Provide the (X, Y) coordinate of the cell's center where the given text is located.  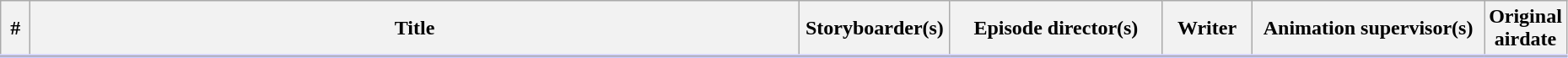
Writer (1206, 29)
Storyboarder(s) (874, 29)
Episode director(s) (1056, 29)
Original airdate (1526, 29)
Animation supervisor(s) (1368, 29)
Title (415, 29)
# (15, 29)
